Return the (X, Y) coordinate for the center point of the cell that contains the specified text.  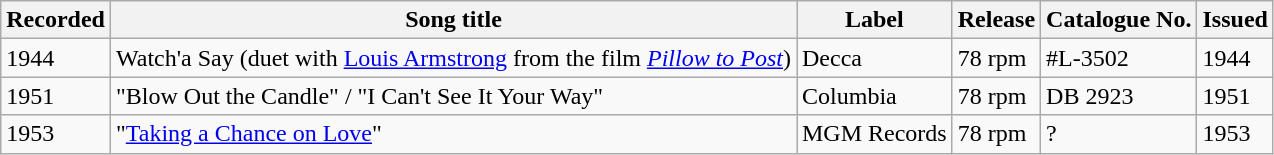
MGM Records (874, 134)
Watch'a Say (duet with Louis Armstrong from the film Pillow to Post) (453, 58)
Catalogue No. (1119, 20)
Release (996, 20)
Recorded (56, 20)
#L-3502 (1119, 58)
Issued (1235, 20)
Decca (874, 58)
Columbia (874, 96)
? (1119, 134)
Label (874, 20)
DB 2923 (1119, 96)
Song title (453, 20)
"Taking a Chance on Love" (453, 134)
"Blow Out the Candle" / "I Can't See It Your Way" (453, 96)
